Search for the cell housing the specified text and yield its [X, Y] center coordinate. 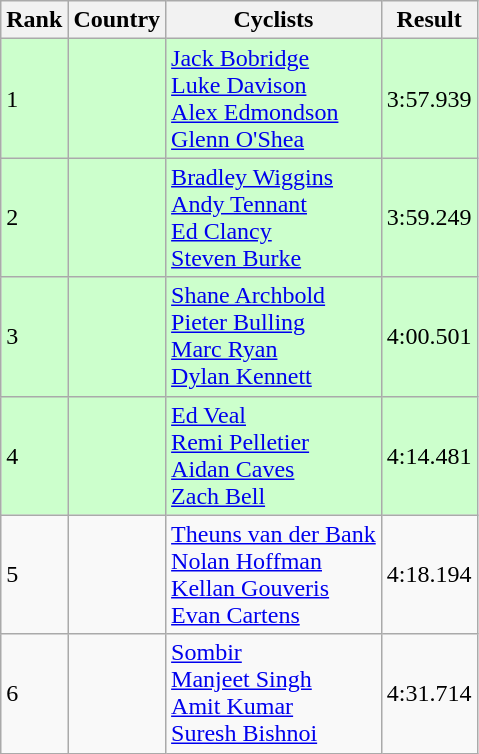
3:59.249 [429, 218]
Country [117, 20]
Rank [34, 20]
Bradley WigginsAndy TennantEd ClancySteven Burke [274, 218]
5 [34, 574]
3 [34, 336]
4 [34, 456]
2 [34, 218]
Jack BobridgeLuke DavisonAlex EdmondsonGlenn O'Shea [274, 98]
1 [34, 98]
4:14.481 [429, 456]
6 [34, 694]
Result [429, 20]
3:57.939 [429, 98]
4:31.714 [429, 694]
4:18.194 [429, 574]
Cyclists [274, 20]
Theuns van der BankNolan HoffmanKellan GouverisEvan Cartens [274, 574]
SombirManjeet SinghAmit KumarSuresh Bishnoi [274, 694]
4:00.501 [429, 336]
Ed VealRemi PelletierAidan CavesZach Bell [274, 456]
Shane ArchboldPieter BullingMarc RyanDylan Kennett [274, 336]
